Scan for the cell matching the given text and deliver its [x, y] coordinate at center. 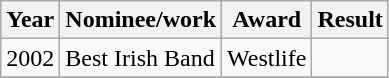
Westlife [267, 58]
2002 [30, 58]
Year [30, 20]
Best Irish Band [141, 58]
Nominee/work [141, 20]
Award [267, 20]
Result [350, 20]
